Extract the [x, y] coordinate from the center of the cell holding the provided text.  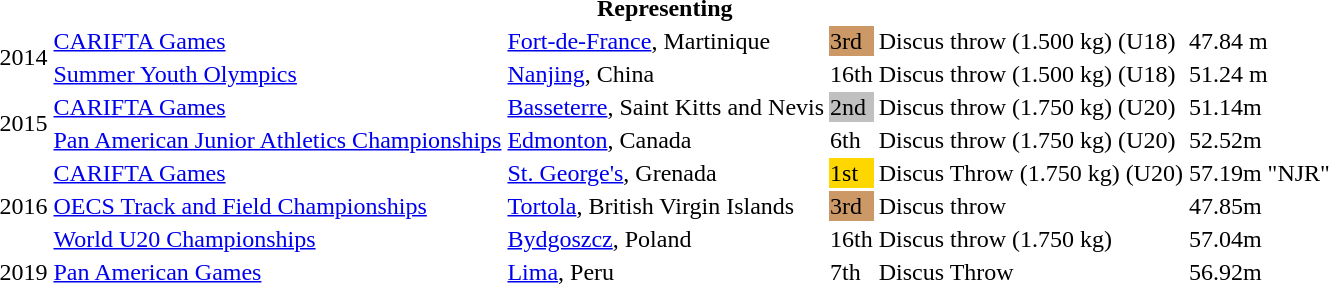
6th [852, 140]
Nanjing, China [666, 74]
Basseterre, Saint Kitts and Nevis [666, 107]
Summer Youth Olympics [278, 74]
Edmonton, Canada [666, 140]
Discus throw [1030, 206]
1st [852, 173]
OECS Track and Field Championships [278, 206]
Discus throw (1.750 kg) [1030, 239]
World U20 Championships [278, 239]
Bydgoszcz, Poland [666, 239]
Pan American Junior Athletics Championships [278, 140]
2nd [852, 107]
Discus Throw (1.750 kg) (U20) [1030, 173]
St. George's, Grenada [666, 173]
Fort-de-France, Martinique [666, 41]
Tortola, British Virgin Islands [666, 206]
